Capture the cell that displays the provided text and extract its (x, y) central coordinate. 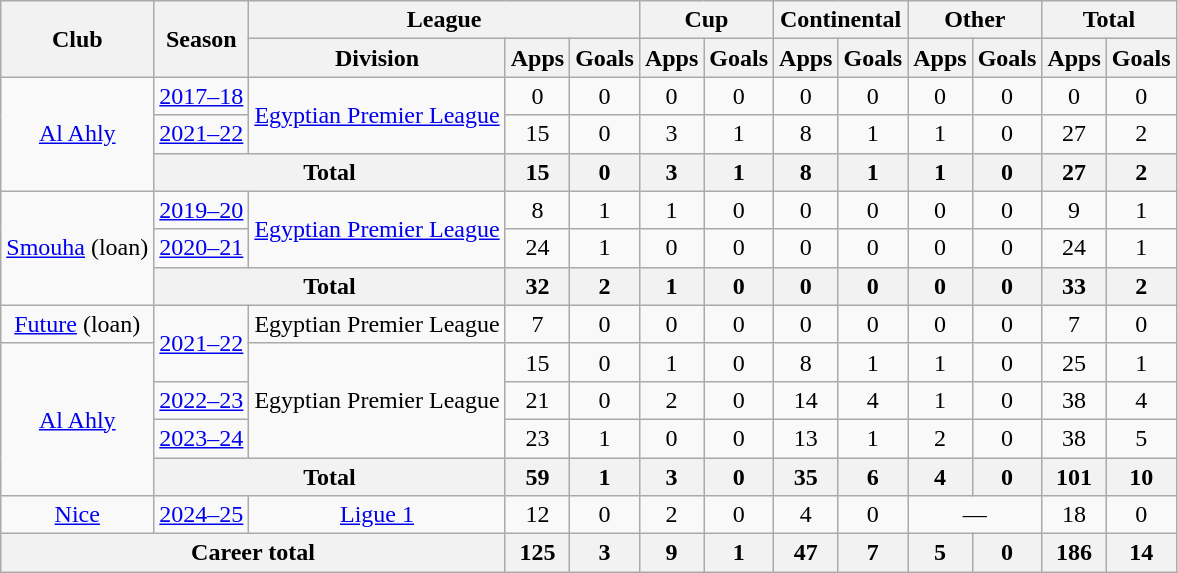
125 (537, 553)
Ligue 1 (377, 515)
League (444, 20)
6 (873, 477)
12 (537, 515)
13 (806, 438)
Club (78, 39)
Future (loan) (78, 324)
2017–18 (202, 96)
25 (1074, 362)
Season (202, 39)
2020–21 (202, 248)
2024–25 (202, 515)
Continental (841, 20)
59 (537, 477)
Other (975, 20)
10 (1141, 477)
Cup (706, 20)
32 (537, 286)
2019–20 (202, 210)
18 (1074, 515)
21 (537, 400)
2022–23 (202, 400)
Smouha (loan) (78, 248)
23 (537, 438)
Career total (253, 553)
33 (1074, 286)
Nice (78, 515)
35 (806, 477)
Division (377, 58)
— (975, 515)
47 (806, 553)
101 (1074, 477)
186 (1074, 553)
2023–24 (202, 438)
